Return the [X, Y] coordinate for the center point of the cell that contains the specified text.  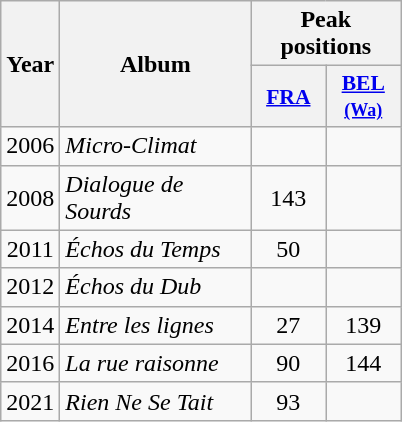
FRA [288, 96]
Peak positions [326, 34]
143 [288, 198]
2021 [30, 401]
2006 [30, 146]
139 [364, 325]
Échos du Temps [156, 249]
2011 [30, 249]
Entre les lignes [156, 325]
144 [364, 363]
Year [30, 64]
Micro-Climat [156, 146]
90 [288, 363]
BEL (Wa) [364, 96]
2012 [30, 287]
Dialogue de Sourds [156, 198]
2014 [30, 325]
La rue raisonne [156, 363]
50 [288, 249]
Échos du Dub [156, 287]
2008 [30, 198]
93 [288, 401]
Rien Ne Se Tait [156, 401]
27 [288, 325]
2016 [30, 363]
Album [156, 64]
